Extract the [x, y] coordinate from the center of the cell holding the provided text.  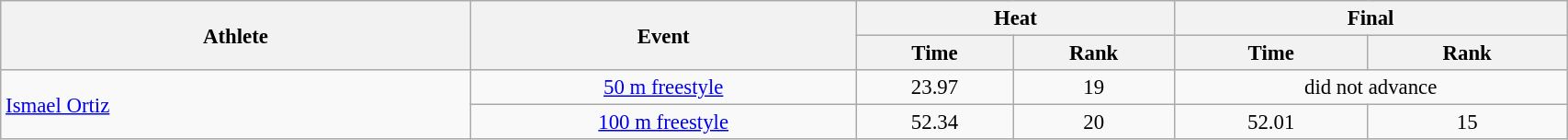
52.34 [935, 122]
15 [1468, 122]
20 [1094, 122]
Ismael Ortiz [235, 105]
52.01 [1271, 122]
Heat [1015, 18]
Athlete [235, 35]
50 m freestyle [663, 87]
did not advance [1371, 87]
23.97 [935, 87]
Final [1371, 18]
100 m freestyle [663, 122]
19 [1094, 87]
Event [663, 35]
